Search for the cell housing the specified text and yield its [x, y] center coordinate. 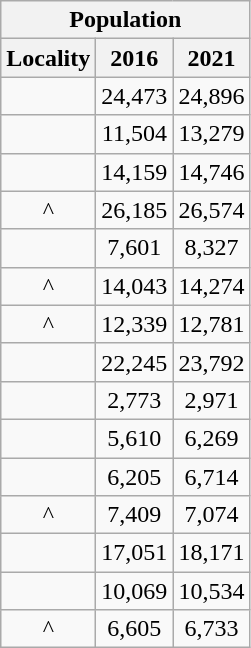
7,074 [212, 515]
6,605 [134, 629]
14,043 [134, 286]
13,279 [212, 134]
23,792 [212, 362]
5,610 [134, 438]
26,185 [134, 210]
18,171 [212, 553]
2,773 [134, 400]
8,327 [212, 248]
14,746 [212, 172]
24,473 [134, 96]
10,534 [212, 591]
14,159 [134, 172]
22,245 [134, 362]
2,971 [212, 400]
17,051 [134, 553]
6,269 [212, 438]
7,601 [134, 248]
Population [126, 20]
Locality [48, 58]
12,339 [134, 324]
2016 [134, 58]
6,733 [212, 629]
6,205 [134, 477]
6,714 [212, 477]
12,781 [212, 324]
2021 [212, 58]
24,896 [212, 96]
10,069 [134, 591]
11,504 [134, 134]
7,409 [134, 515]
14,274 [212, 286]
26,574 [212, 210]
